Provide the (X, Y) coordinate of the cell's center where the given text is located.  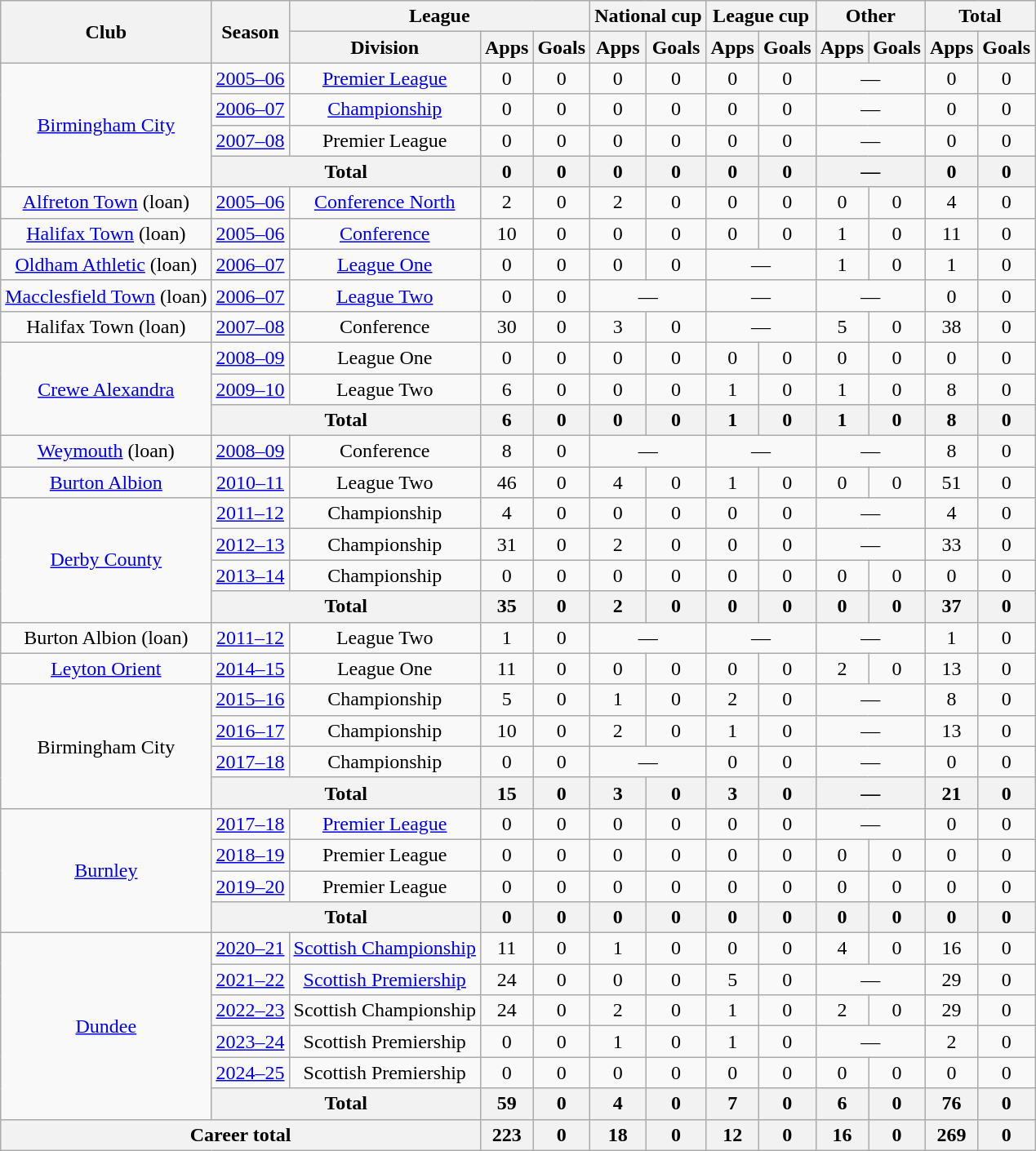
18 (618, 1135)
2013–14 (250, 575)
Season (250, 32)
Alfreton Town (loan) (106, 202)
Crewe Alexandra (106, 389)
76 (951, 1104)
38 (951, 327)
46 (506, 482)
2021–22 (250, 980)
Derby County (106, 560)
2022–23 (250, 1011)
Division (385, 47)
12 (732, 1135)
Weymouth (loan) (106, 451)
Dundee (106, 1026)
223 (506, 1135)
2015–16 (250, 700)
Conference North (385, 202)
2023–24 (250, 1042)
2018–19 (250, 855)
Oldham Athletic (loan) (106, 264)
2016–17 (250, 731)
2010–11 (250, 482)
Club (106, 32)
15 (506, 793)
37 (951, 607)
2020–21 (250, 949)
Burnley (106, 870)
Other (870, 16)
2024–25 (250, 1073)
59 (506, 1104)
51 (951, 482)
2009–10 (250, 389)
33 (951, 544)
Leyton Orient (106, 669)
2012–13 (250, 544)
2019–20 (250, 886)
21 (951, 793)
League (439, 16)
Burton Albion (loan) (106, 638)
Career total (241, 1135)
League cup (761, 16)
269 (951, 1135)
National cup (648, 16)
7 (732, 1104)
35 (506, 607)
Burton Albion (106, 482)
31 (506, 544)
2014–15 (250, 669)
Macclesfield Town (loan) (106, 296)
30 (506, 327)
